Scan for the cell matching the given text and deliver its (x, y) coordinate at center. 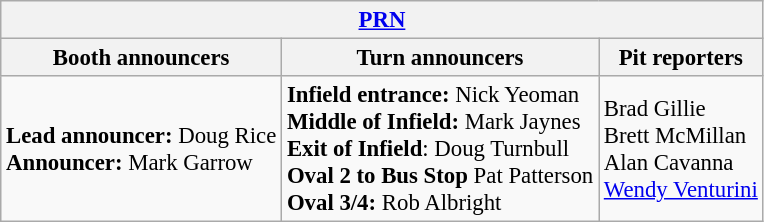
Brad GillieBrett McMillanAlan CavannaWendy Venturini (680, 149)
Pit reporters (680, 58)
Booth announcers (142, 58)
Lead announcer: Doug RiceAnnouncer: Mark Garrow (142, 149)
Infield entrance: Nick YeomanMiddle of Infield: Mark JaynesExit of Infield: Doug TurnbullOval 2 to Bus Stop Pat PattersonOval 3/4: Rob Albright (440, 149)
Turn announcers (440, 58)
PRN (382, 20)
